Provide the (X, Y) coordinate of the cell's center where the given text is located.  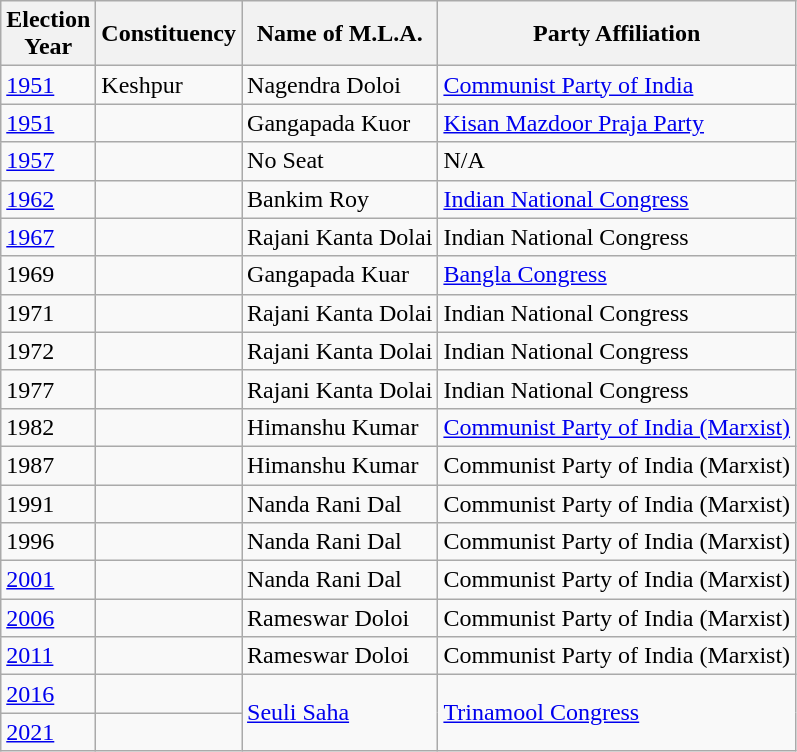
1957 (48, 161)
1996 (48, 542)
Trinamool Congress (617, 713)
1991 (48, 503)
1987 (48, 465)
Gangapada Kuor (340, 123)
Gangapada Kuar (340, 275)
Election Year (48, 34)
N/A (617, 161)
1967 (48, 237)
1972 (48, 351)
Communist Party of India (617, 85)
Seuli Saha (340, 713)
2021 (48, 732)
2006 (48, 618)
1971 (48, 313)
Nagendra Doloi (340, 85)
Name of M.L.A. (340, 34)
Kisan Mazdoor Praja Party (617, 123)
1977 (48, 389)
Bangla Congress (617, 275)
2001 (48, 580)
Constituency (169, 34)
Party Affiliation (617, 34)
1962 (48, 199)
1969 (48, 275)
1982 (48, 427)
Keshpur (169, 85)
2011 (48, 656)
No Seat (340, 161)
Bankim Roy (340, 199)
2016 (48, 694)
